Detect which cell encompasses the target text, then output its (X, Y) center coordinate. 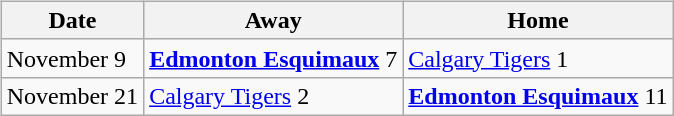
Edmonton Esquimaux 11 (538, 96)
Away (274, 20)
November 21 (72, 96)
Calgary Tigers 2 (274, 96)
November 9 (72, 58)
Home (538, 20)
Calgary Tigers 1 (538, 58)
Date (72, 20)
Edmonton Esquimaux 7 (274, 58)
